Find where the given text appears and provide that cell's center as [X, Y] coordinate. 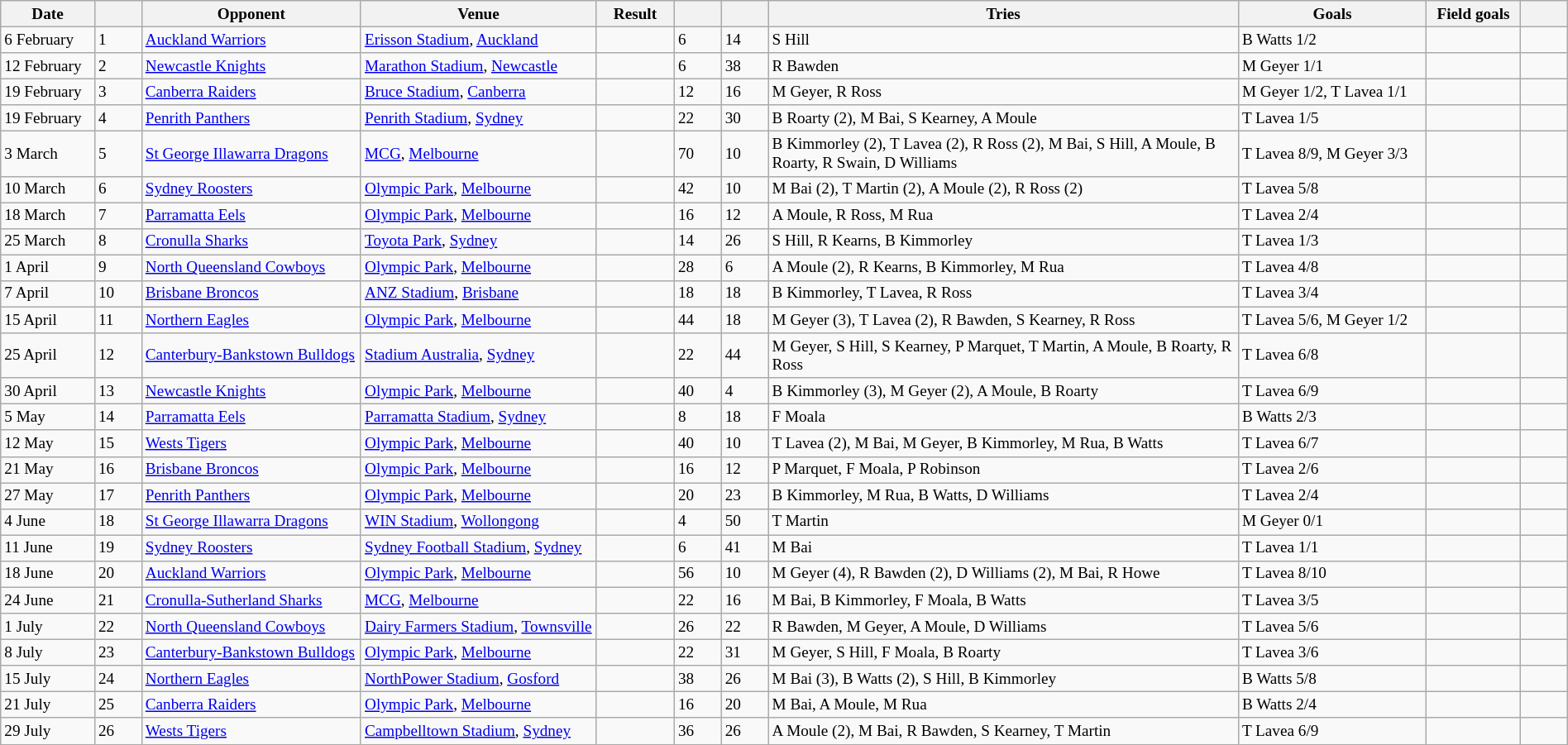
M Bai [1003, 548]
B Watts 1/2 [1331, 40]
1 July [48, 627]
T Lavea 1/5 [1331, 118]
B Roarty (2), M Bai, S Kearney, A Moule [1003, 118]
1 April [48, 268]
24 [117, 679]
T Lavea 3/6 [1331, 652]
F Moala [1003, 418]
21 May [48, 470]
70 [698, 154]
Dairy Farmers Stadium, Townsville [478, 627]
30 [744, 118]
21 July [48, 705]
Cronulla-Sutherland Sharks [251, 600]
Goals [1331, 14]
15 April [48, 320]
Penrith Stadium, Sydney [478, 118]
R Bawden [1003, 66]
R Bawden, M Geyer, A Moule, D Williams [1003, 627]
Toyota Park, Sydney [478, 241]
Parramatta Stadium, Sydney [478, 418]
T Lavea (2), M Bai, M Geyer, B Kimmorley, M Rua, B Watts [1003, 443]
T Lavea 8/9, M Geyer 3/3 [1331, 154]
NorthPower Stadium, Gosford [478, 679]
Bruce Stadium, Canberra [478, 92]
B Kimmorley, M Rua, B Watts, D Williams [1003, 495]
M Bai (3), B Watts (2), S Hill, B Kimmorley [1003, 679]
M Geyer, R Ross [1003, 92]
A Moule, R Ross, M Rua [1003, 216]
3 [117, 92]
50 [744, 522]
M Geyer, S Hill, F Moala, B Roarty [1003, 652]
M Geyer (4), R Bawden (2), D Williams (2), M Bai, R Howe [1003, 574]
Erisson Stadium, Auckland [478, 40]
T Lavea 2/6 [1331, 470]
T Lavea 5/8 [1331, 189]
8 July [48, 652]
A Moule (2), R Kearns, B Kimmorley, M Rua [1003, 268]
2 [117, 66]
M Geyer 1/2, T Lavea 1/1 [1331, 92]
Campbelltown Stadium, Sydney [478, 731]
M Bai, A Moule, M Rua [1003, 705]
T Lavea 6/7 [1331, 443]
T Lavea 3/5 [1331, 600]
Tries [1003, 14]
25 March [48, 241]
25 [117, 705]
M Geyer (3), T Lavea (2), R Bawden, S Kearney, R Ross [1003, 320]
Sydney Football Stadium, Sydney [478, 548]
WIN Stadium, Wollongong [478, 522]
A Moule (2), M Bai, R Bawden, S Kearney, T Martin [1003, 731]
Result [635, 14]
T Martin [1003, 522]
M Geyer 0/1 [1331, 522]
7 [117, 216]
B Kimmorley (3), M Geyer (2), A Moule, B Roarty [1003, 391]
M Bai (2), T Martin (2), A Moule (2), R Ross (2) [1003, 189]
21 [117, 600]
19 [117, 548]
S Hill, R Kearns, B Kimmorley [1003, 241]
15 [117, 443]
Venue [478, 14]
36 [698, 731]
27 May [48, 495]
9 [117, 268]
18 March [48, 216]
Cronulla Sharks [251, 241]
5 [117, 154]
5 May [48, 418]
13 [117, 391]
18 June [48, 574]
4 June [48, 522]
11 June [48, 548]
11 [117, 320]
T Lavea 1/1 [1331, 548]
B Watts 5/8 [1331, 679]
T Lavea 8/10 [1331, 574]
12 May [48, 443]
7 April [48, 294]
41 [744, 548]
B Kimmorley, T Lavea, R Ross [1003, 294]
17 [117, 495]
Date [48, 14]
28 [698, 268]
29 July [48, 731]
Marathon Stadium, Newcastle [478, 66]
3 March [48, 154]
T Lavea 4/8 [1331, 268]
12 February [48, 66]
B Watts 2/4 [1331, 705]
M Bai, B Kimmorley, F Moala, B Watts [1003, 600]
Field goals [1474, 14]
1 [117, 40]
25 April [48, 356]
M Geyer, S Hill, S Kearney, P Marquet, T Martin, A Moule, B Roarty, R Ross [1003, 356]
10 March [48, 189]
T Lavea 3/4 [1331, 294]
T Lavea 5/6, M Geyer 1/2 [1331, 320]
Opponent [251, 14]
24 June [48, 600]
T Lavea 5/6 [1331, 627]
B Kimmorley (2), T Lavea (2), R Ross (2), M Bai, S Hill, A Moule, B Roarty, R Swain, D Williams [1003, 154]
15 July [48, 679]
P Marquet, F Moala, P Robinson [1003, 470]
56 [698, 574]
ANZ Stadium, Brisbane [478, 294]
S Hill [1003, 40]
T Lavea 6/8 [1331, 356]
Stadium Australia, Sydney [478, 356]
B Watts 2/3 [1331, 418]
30 April [48, 391]
6 February [48, 40]
42 [698, 189]
T Lavea 1/3 [1331, 241]
31 [744, 652]
M Geyer 1/1 [1331, 66]
